From the cell containing the given text, extract its center point as (x, y) coordinate. 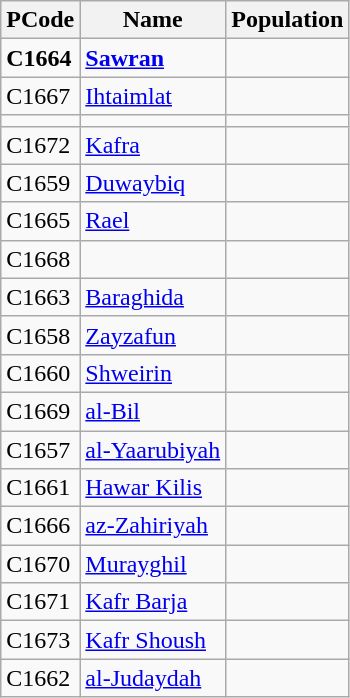
al-Judaydah (153, 678)
Kafr Shoush (153, 640)
al-Bil (153, 411)
PCode (40, 20)
C1668 (40, 259)
C1671 (40, 602)
C1662 (40, 678)
C1661 (40, 488)
C1658 (40, 335)
Rael (153, 221)
C1672 (40, 145)
C1667 (40, 96)
Name (153, 20)
Murayghil (153, 564)
C1660 (40, 373)
al-Yaarubiyah (153, 449)
Sawran (153, 58)
az-Zahiriyah (153, 526)
C1670 (40, 564)
C1657 (40, 449)
C1663 (40, 297)
Hawar Kilis (153, 488)
C1665 (40, 221)
Zayzafun (153, 335)
C1659 (40, 183)
Shweirin (153, 373)
Population (288, 20)
Duwaybiq (153, 183)
C1664 (40, 58)
C1669 (40, 411)
Kafra (153, 145)
C1673 (40, 640)
Kafr Barja (153, 602)
Baraghida (153, 297)
Ihtaimlat (153, 96)
C1666 (40, 526)
